Output the (x, y) coordinate of the center of the cell containing the given text.  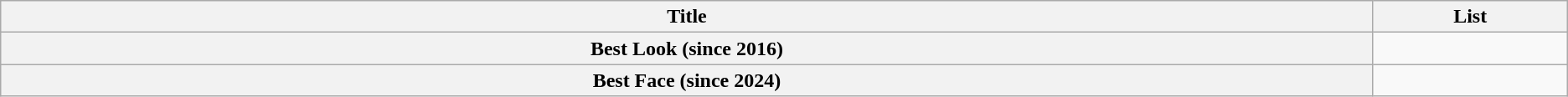
List (1470, 17)
Best Face (since 2024) (687, 80)
Best Look (since 2016) (687, 48)
Title (687, 17)
